Capture the cell that displays the provided text and extract its (X, Y) central coordinate. 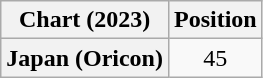
Japan (Oricon) (85, 58)
Chart (2023) (85, 20)
45 (215, 58)
Position (215, 20)
